Capture the cell that displays the provided text and extract its (X, Y) central coordinate. 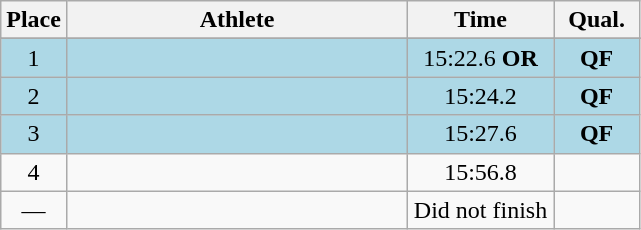
3 (34, 134)
Athlete (236, 20)
Qual. (597, 20)
1 (34, 58)
Time (481, 20)
15:56.8 (481, 172)
15:24.2 (481, 96)
Did not finish (481, 210)
Place (34, 20)
15:22.6 OR (481, 58)
4 (34, 172)
— (34, 210)
2 (34, 96)
15:27.6 (481, 134)
